Return (X, Y) of the center of cell containing provided text 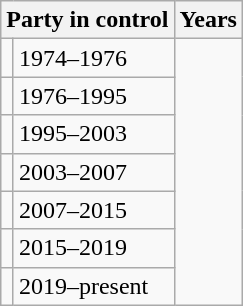
Party in control (88, 20)
1976–1995 (94, 96)
Years (208, 20)
2019–present (94, 286)
1995–2003 (94, 134)
2007–2015 (94, 210)
1974–1976 (94, 58)
2003–2007 (94, 172)
2015–2019 (94, 248)
